For the text-containing cell, return its midpoint in [X, Y] coordinate format. 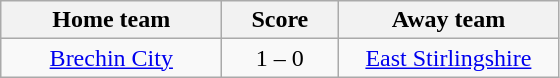
East Stirlingshire [448, 58]
Away team [448, 20]
Brechin City [112, 58]
Home team [112, 20]
Score [280, 20]
1 – 0 [280, 58]
